Determine the (x, y) coordinate at the center of the cell enclosing the given text.  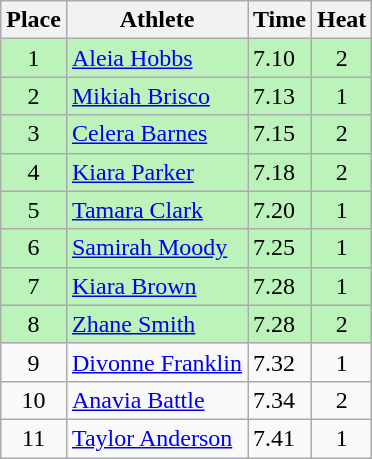
7.10 (280, 58)
6 (34, 248)
7.18 (280, 172)
Tamara Clark (156, 210)
7.20 (280, 210)
Divonne Franklin (156, 362)
Kiara Brown (156, 286)
Kiara Parker (156, 172)
Athlete (156, 20)
7.41 (280, 438)
9 (34, 362)
Time (280, 20)
Place (34, 20)
10 (34, 400)
7.34 (280, 400)
7.25 (280, 248)
Samirah Moody (156, 248)
Aleia Hobbs (156, 58)
Mikiah Brisco (156, 96)
Taylor Anderson (156, 438)
Heat (341, 20)
Anavia Battle (156, 400)
7.13 (280, 96)
4 (34, 172)
8 (34, 324)
7.32 (280, 362)
7.15 (280, 134)
7 (34, 286)
3 (34, 134)
5 (34, 210)
Zhane Smith (156, 324)
11 (34, 438)
Celera Barnes (156, 134)
